Detect which cell encompasses the target text, then output its (X, Y) center coordinate. 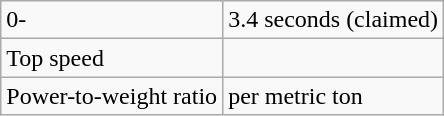
0- (112, 20)
Top speed (112, 58)
Power-to-weight ratio (112, 96)
3.4 seconds (claimed) (334, 20)
per metric ton (334, 96)
